Locate the cell with the specified text and output its (X, Y) center coordinate. 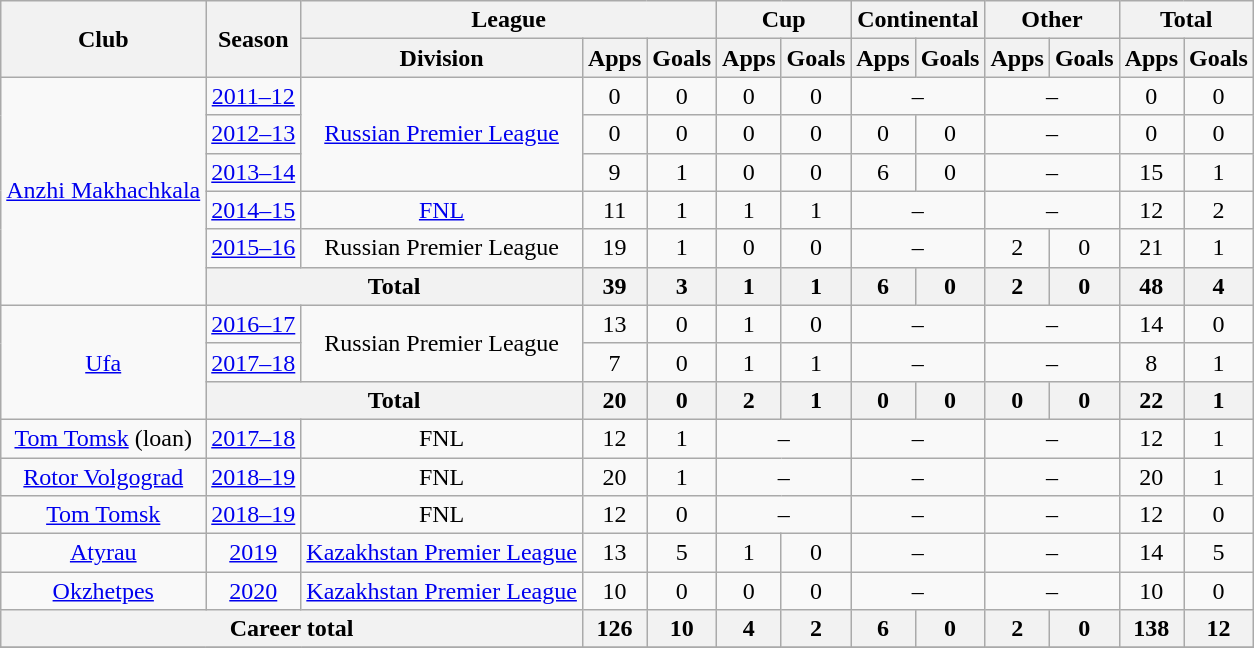
2011–12 (254, 96)
15 (1151, 172)
Rotor Volgograd (104, 477)
Tom Tomsk (104, 515)
Club (104, 39)
2013–14 (254, 172)
Anzhi Makhachkala (104, 191)
Tom Tomsk (loan) (104, 438)
3 (682, 286)
126 (614, 629)
Division (442, 58)
9 (614, 172)
22 (1151, 400)
Okzhetpes (104, 591)
21 (1151, 248)
Atyrau (104, 553)
2019 (254, 553)
7 (614, 362)
8 (1151, 362)
11 (614, 210)
39 (614, 286)
2014–15 (254, 210)
Ufa (104, 362)
2012–13 (254, 134)
2020 (254, 591)
19 (614, 248)
Career total (292, 629)
138 (1151, 629)
Cup (784, 20)
League (509, 20)
2015–16 (254, 248)
Continental (918, 20)
Other (1052, 20)
2016–17 (254, 324)
48 (1151, 286)
Season (254, 39)
